Provide the (X, Y) coordinate of the cell's center where the given text is located.  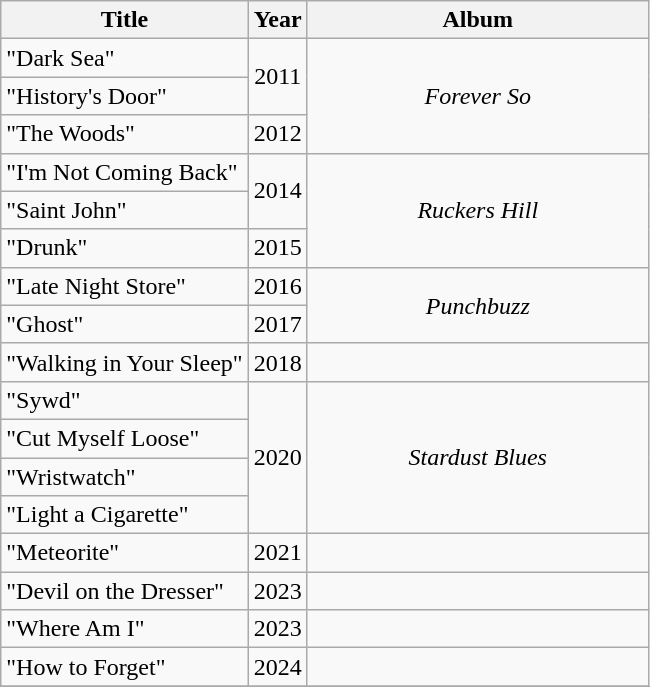
"History's Door" (124, 96)
"Walking in Your Sleep" (124, 362)
Stardust Blues (478, 457)
"Ghost" (124, 324)
"How to Forget" (124, 667)
Ruckers Hill (478, 210)
Punchbuzz (478, 305)
Year (278, 20)
2018 (278, 362)
2012 (278, 134)
"Sywd" (124, 400)
"I'm Not Coming Back" (124, 172)
"Dark Sea" (124, 58)
"Meteorite" (124, 553)
"Where Am I" (124, 629)
Album (478, 20)
"Wristwatch" (124, 477)
"Late Night Store" (124, 286)
"Light a Cigarette" (124, 515)
2024 (278, 667)
2020 (278, 457)
2015 (278, 248)
"Drunk" (124, 248)
2016 (278, 286)
2014 (278, 191)
Title (124, 20)
2021 (278, 553)
2017 (278, 324)
2011 (278, 77)
"Saint John" (124, 210)
Forever So (478, 96)
"Cut Myself Loose" (124, 438)
"Devil on the Dresser" (124, 591)
"The Woods" (124, 134)
